Provide the [x, y] coordinate of the cell's center where the given text is located.  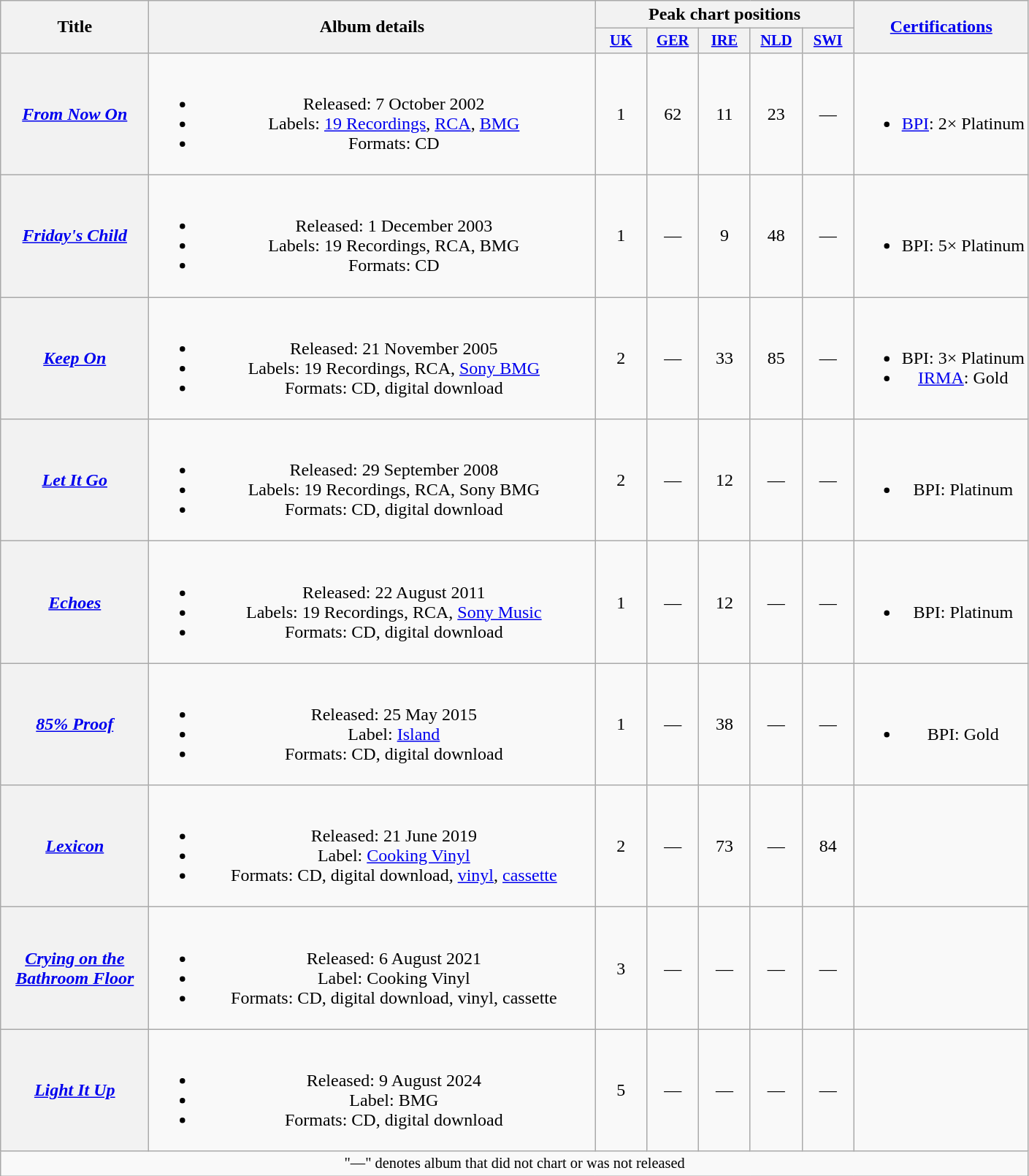
33 [724, 358]
Released: 21 November 2005Labels: 19 Recordings, RCA, Sony BMGFormats: CD, digital download [372, 358]
62 [673, 114]
11 [724, 114]
Album details [372, 27]
Released: 22 August 2011Labels: 19 Recordings, RCA, Sony MusicFormats: CD, digital download [372, 602]
SWI [828, 41]
Keep On [74, 358]
Released: 9 August 2024Label: BMGFormats: CD, digital download [372, 1090]
IRE [724, 41]
Released: 21 June 2019Label: Cooking VinylFormats: CD, digital download, vinyl, cassette [372, 846]
84 [828, 846]
Let It Go [74, 481]
9 [724, 237]
BPI: 3× PlatinumIRMA: Gold [941, 358]
BPI: 5× Platinum [941, 237]
NLD [776, 41]
23 [776, 114]
Released: 7 October 2002Labels: 19 Recordings, RCA, BMGFormats: CD [372, 114]
Released: 6 August 2021Label: Cooking VinylFormats: CD, digital download, vinyl, cassette [372, 969]
"—" denotes album that did not chart or was not released [515, 1164]
Released: 1 December 2003Labels: 19 Recordings, RCA, BMGFormats: CD [372, 237]
48 [776, 237]
Crying on the Bathroom Floor [74, 969]
BPI: 2× Platinum [941, 114]
GER [673, 41]
85% Proof [74, 725]
Light It Up [74, 1090]
Released: 25 May 2015Label: IslandFormats: CD, digital download [372, 725]
73 [724, 846]
Echoes [74, 602]
5 [621, 1090]
85 [776, 358]
Released: 29 September 2008Labels: 19 Recordings, RCA, Sony BMGFormats: CD, digital download [372, 481]
Peak chart positions [724, 15]
Title [74, 27]
38 [724, 725]
Lexicon [74, 846]
Friday's Child [74, 237]
3 [621, 969]
From Now On [74, 114]
BPI: Gold [941, 725]
Certifications [941, 27]
UK [621, 41]
